Capture the cell that displays the provided text and extract its [x, y] central coordinate. 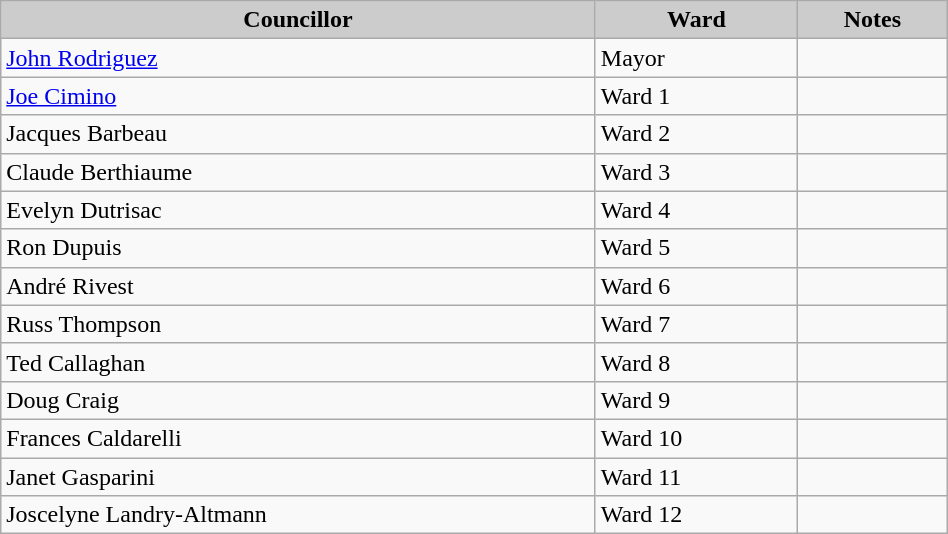
Notes [873, 20]
Ward 9 [696, 400]
Ward [696, 20]
Ward 10 [696, 438]
Ron Dupuis [298, 248]
Councillor [298, 20]
Janet Gasparini [298, 477]
Doug Craig [298, 400]
Ward 1 [696, 96]
Mayor [696, 58]
Ward 8 [696, 362]
André Rivest [298, 286]
Ted Callaghan [298, 362]
Ward 7 [696, 324]
Evelyn Dutrisac [298, 210]
Joscelyne Landry-Altmann [298, 515]
Ward 12 [696, 515]
Ward 11 [696, 477]
Ward 6 [696, 286]
Ward 4 [696, 210]
Ward 5 [696, 248]
Ward 3 [696, 172]
Ward 2 [696, 134]
John Rodriguez [298, 58]
Jacques Barbeau [298, 134]
Frances Caldarelli [298, 438]
Claude Berthiaume [298, 172]
Russ Thompson [298, 324]
Joe Cimino [298, 96]
